Extract the (x, y) coordinate from the center of the cell holding the provided text.  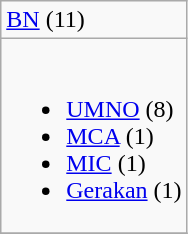
BN (11) (94, 20)
UMNO (8) MCA (1) MIC (1) Gerakan (1) (94, 136)
